Capture the cell that displays the provided text and extract its [x, y] central coordinate. 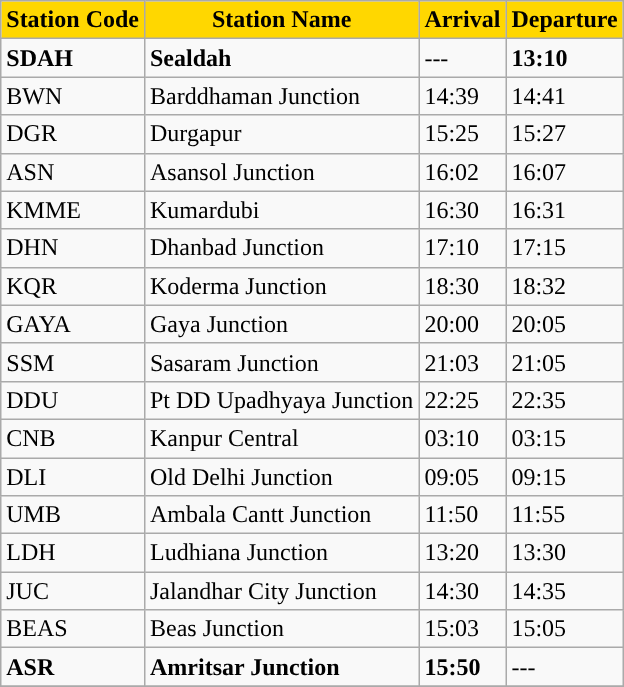
09:05 [462, 477]
Departure [564, 20]
13:30 [564, 553]
15:03 [462, 629]
Jalandhar City Junction [281, 591]
03:15 [564, 438]
Amritsar Junction [281, 667]
16:02 [462, 172]
Kumardubi [281, 210]
DLI [73, 477]
13:20 [462, 553]
17:15 [564, 248]
ASN [73, 172]
15:05 [564, 629]
15:25 [462, 134]
22:35 [564, 400]
UMB [73, 515]
17:10 [462, 248]
Kanpur Central [281, 438]
Pt DD Upadhyaya Junction [281, 400]
15:50 [462, 667]
14:30 [462, 591]
Sasaram Junction [281, 362]
Asansol Junction [281, 172]
18:30 [462, 286]
09:15 [564, 477]
16:31 [564, 210]
GAYA [73, 324]
Dhanbad Junction [281, 248]
Koderma Junction [281, 286]
21:05 [564, 362]
14:41 [564, 96]
15:27 [564, 134]
14:39 [462, 96]
BEAS [73, 629]
20:05 [564, 324]
Station Code [73, 20]
Old Delhi Junction [281, 477]
11:55 [564, 515]
16:07 [564, 172]
11:50 [462, 515]
Barddhaman Junction [281, 96]
BWN [73, 96]
03:10 [462, 438]
Sealdah [281, 58]
SDAH [73, 58]
13:10 [564, 58]
LDH [73, 553]
DGR [73, 134]
Ambala Cantt Junction [281, 515]
SSM [73, 362]
KQR [73, 286]
DHN [73, 248]
21:03 [462, 362]
22:25 [462, 400]
CNB [73, 438]
JUC [73, 591]
20:00 [462, 324]
14:35 [564, 591]
16:30 [462, 210]
Durgapur [281, 134]
KMME [73, 210]
18:32 [564, 286]
Station Name [281, 20]
DDU [73, 400]
ASR [73, 667]
Gaya Junction [281, 324]
Beas Junction [281, 629]
Arrival [462, 20]
Ludhiana Junction [281, 553]
